Identify which cell holds the provided text, then report its (X, Y) central coordinate. 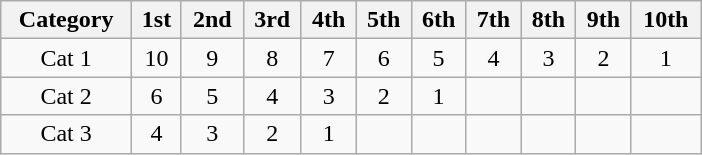
Category (66, 20)
2nd (212, 20)
4th (328, 20)
Cat 2 (66, 96)
9 (212, 58)
3rd (272, 20)
7 (328, 58)
5th (384, 20)
8th (548, 20)
10 (157, 58)
7th (494, 20)
10th (666, 20)
8 (272, 58)
Cat 3 (66, 134)
Cat 1 (66, 58)
6th (438, 20)
9th (604, 20)
1st (157, 20)
